From the cell containing the given text, extract its center point as (X, Y) coordinate. 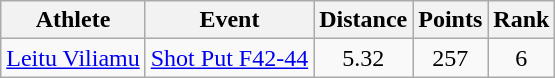
Event (229, 20)
6 (522, 58)
Leitu Viliamu (73, 58)
Points (450, 20)
Distance (364, 20)
Athlete (73, 20)
Shot Put F42-44 (229, 58)
5.32 (364, 58)
257 (450, 58)
Rank (522, 20)
